From the cell containing the given text, extract its center point as (X, Y) coordinate. 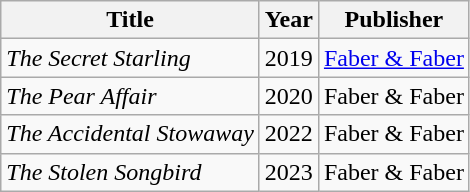
Title (130, 20)
Year (288, 20)
Publisher (394, 20)
2019 (288, 58)
2022 (288, 134)
The Stolen Songbird (130, 172)
The Secret Starling (130, 58)
The Pear Affair (130, 96)
The Accidental Stowaway (130, 134)
2023 (288, 172)
2020 (288, 96)
